Scan for the cell matching the given text and deliver its (X, Y) coordinate at center. 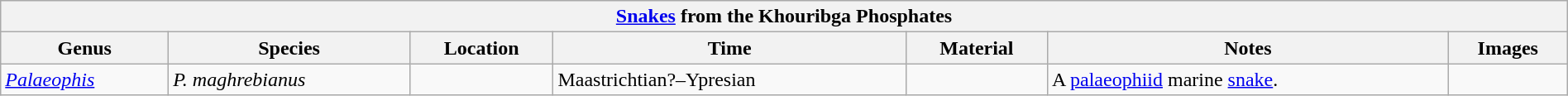
Time (729, 48)
Notes (1247, 48)
Genus (84, 48)
Images (1508, 48)
Maastrichtian?–Ypresian (729, 79)
Palaeophis (84, 79)
P. maghrebianus (289, 79)
Material (976, 48)
A palaeophiid marine snake. (1247, 79)
Location (481, 48)
Species (289, 48)
Snakes from the Khouribga Phosphates (784, 17)
